For the text-containing cell, return its midpoint in [X, Y] coordinate format. 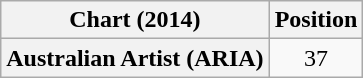
Position [316, 20]
Chart (2014) [135, 20]
Australian Artist (ARIA) [135, 58]
37 [316, 58]
